Return the (X, Y) coordinate for the center point of the cell that contains the specified text.  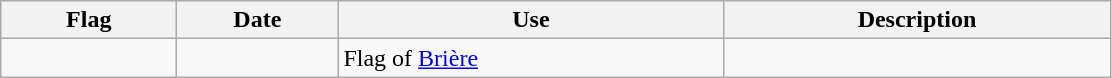
Flag (89, 20)
Use (531, 20)
Description (917, 20)
Flag of Brière (531, 58)
Date (258, 20)
